Identify which cell holds the provided text, then report its [x, y] central coordinate. 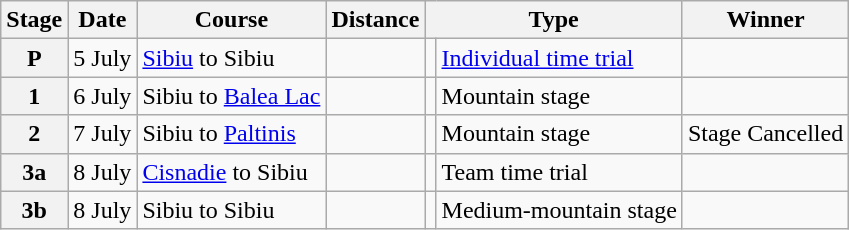
3a [34, 172]
Winner [765, 20]
6 July [102, 96]
Cisnadie to Sibiu [232, 172]
1 [34, 96]
Date [102, 20]
Stage Cancelled [765, 134]
Stage [34, 20]
Medium-mountain stage [559, 210]
Individual time trial [559, 58]
Team time trial [559, 172]
7 July [102, 134]
Type [554, 20]
Sibiu to Balea Lac [232, 96]
Course [232, 20]
3b [34, 210]
2 [34, 134]
Sibiu to Paltinis [232, 134]
5 July [102, 58]
P [34, 58]
Distance [376, 20]
